Output the (X, Y) coordinate of the center of the cell containing the given text.  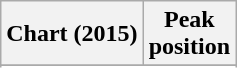
Peak position (189, 34)
Chart (2015) (72, 34)
